Find where the given text appears and provide that cell's center as [x, y] coordinate. 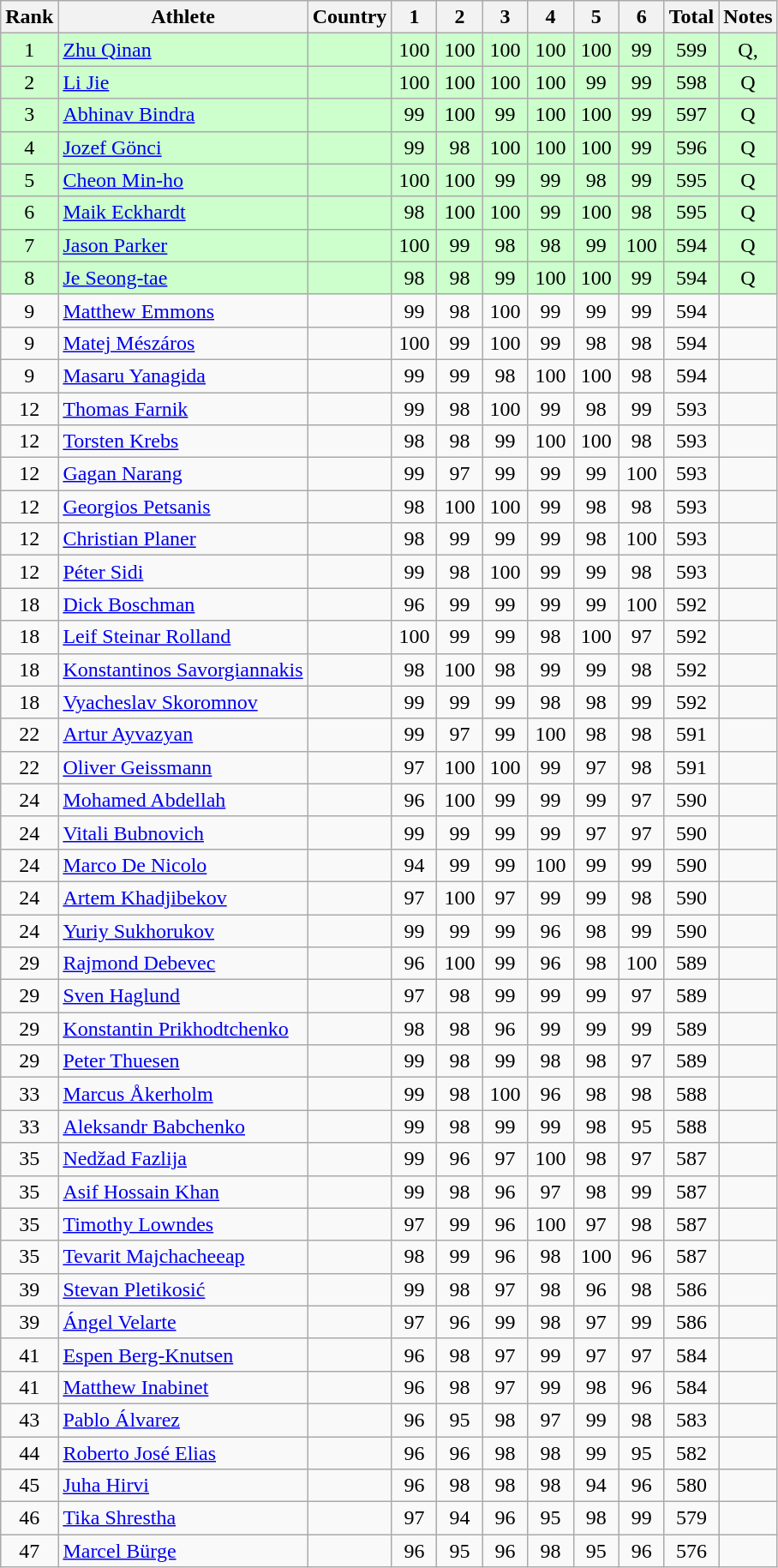
Country [350, 17]
Masaru Yanagida [183, 375]
Total [691, 17]
Konstantinos Savorgiannakis [183, 670]
Tika Shrestha [183, 1518]
576 [691, 1551]
Mohamed Abdellah [183, 800]
Q, [748, 50]
582 [691, 1453]
598 [691, 82]
Tevarit Majchacheeap [183, 1257]
Rank [29, 17]
Zhu Qinan [183, 50]
Asif Hossain Khan [183, 1192]
Pablo Álvarez [183, 1420]
Jozef Gönci [183, 147]
Ángel Velarte [183, 1322]
583 [691, 1420]
Li Jie [183, 82]
Konstantin Prikhodtchenko [183, 1029]
Christian Planer [183, 539]
Nedžad Fazlija [183, 1159]
Marcus Åkerholm [183, 1094]
Yuriy Sukhorukov [183, 930]
Vyacheslav Skoromnov [183, 702]
596 [691, 147]
Georgios Petsanis [183, 507]
Matthew Inabinet [183, 1387]
43 [29, 1420]
Athlete [183, 17]
Notes [748, 17]
Matej Mészáros [183, 343]
Torsten Krebs [183, 442]
44 [29, 1453]
Thomas Farnik [183, 409]
Gagan Narang [183, 474]
Maik Eckhardt [183, 213]
Sven Haglund [183, 996]
Matthew Emmons [183, 310]
Cheon Min-ho [183, 180]
Stevan Pletikosić [183, 1289]
Péter Sidi [183, 572]
Artem Khadjibekov [183, 898]
Marco De Nicolo [183, 865]
Dick Boschman [183, 604]
Espen Berg-Knutsen [183, 1355]
Timothy Lowndes [183, 1224]
Jason Parker [183, 245]
579 [691, 1518]
Artur Ayvazyan [183, 735]
Leif Steinar Rolland [183, 637]
45 [29, 1486]
Je Seong-tae [183, 278]
Peter Thuesen [183, 1061]
Juha Hirvi [183, 1486]
7 [29, 245]
8 [29, 278]
Aleksandr Babchenko [183, 1126]
Roberto José Elias [183, 1453]
Oliver Geissmann [183, 767]
599 [691, 50]
Marcel Bürge [183, 1551]
Vitali Bubnovich [183, 832]
46 [29, 1518]
597 [691, 115]
47 [29, 1551]
580 [691, 1486]
Rajmond Debevec [183, 964]
Abhinav Bindra [183, 115]
